Determine the (x, y) coordinate at the center of the cell enclosing the given text.  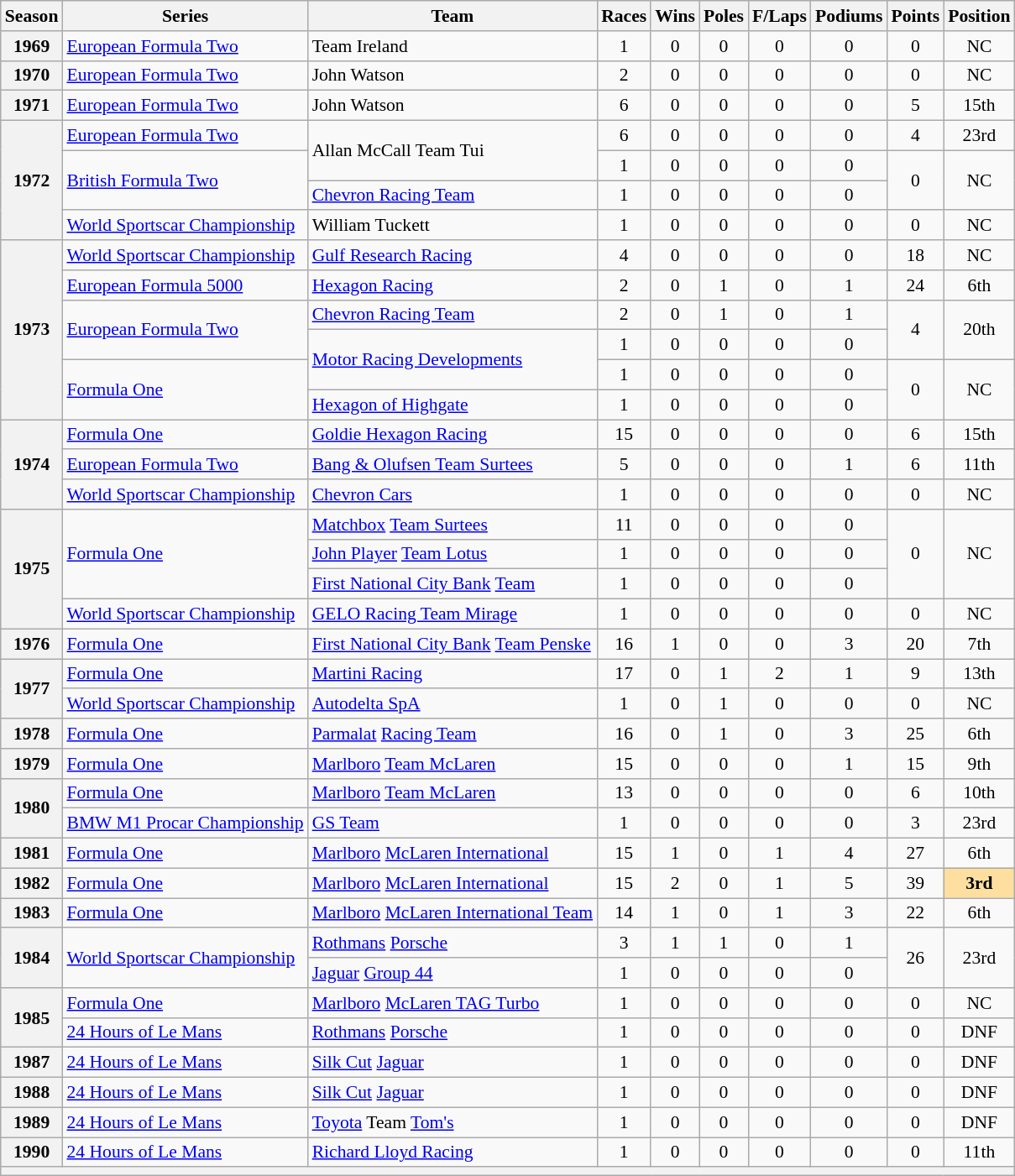
1974 (32, 465)
10th (979, 793)
Goldie Hexagon Racing (453, 435)
13 (624, 793)
Podiums (850, 16)
1977 (32, 688)
1990 (32, 1152)
GS Team (453, 823)
First National City Bank Team Penske (453, 644)
1976 (32, 644)
Team Ireland (453, 46)
Matchbox Team Surtees (453, 525)
1978 (32, 734)
Hexagon of Highgate (453, 405)
22 (915, 913)
Marlboro McLaren TAG Turbo (453, 1003)
Season (32, 16)
7th (979, 644)
Points (915, 16)
Hexagon Racing (453, 285)
1982 (32, 883)
1985 (32, 1017)
Richard Lloyd Racing (453, 1152)
1987 (32, 1063)
Toyota Team Tom's (453, 1122)
1989 (32, 1122)
1969 (32, 46)
First National City Bank Team (453, 584)
13th (979, 674)
9 (915, 674)
1971 (32, 106)
Marlboro McLaren International Team (453, 913)
1975 (32, 569)
Autodelta SpA (453, 704)
1972 (32, 180)
Bang & Olufsen Team Surtees (453, 465)
27 (915, 854)
Poles (724, 16)
1970 (32, 76)
9th (979, 764)
BMW M1 Procar Championship (185, 823)
1988 (32, 1093)
1980 (32, 808)
Series (185, 16)
Motor Racing Developments (453, 359)
Parmalat Racing Team (453, 734)
14 (624, 913)
18 (915, 255)
Team (453, 16)
William Tuckett (453, 226)
17 (624, 674)
Races (624, 16)
20th (979, 329)
John Player Team Lotus (453, 554)
Position (979, 16)
1973 (32, 330)
3rd (979, 883)
1979 (32, 764)
24 (915, 285)
11 (624, 525)
Allan McCall Team Tui (453, 151)
Martini Racing (453, 674)
26 (915, 959)
1983 (32, 913)
20 (915, 644)
25 (915, 734)
European Formula 5000 (185, 285)
British Formula Two (185, 180)
Wins (675, 16)
F/Laps (779, 16)
1984 (32, 959)
Chevron Cars (453, 494)
Gulf Research Racing (453, 255)
1981 (32, 854)
GELO Racing Team Mirage (453, 614)
Jaguar Group 44 (453, 973)
39 (915, 883)
